Return the [x, y] coordinate for the center point of the cell that contains the specified text.  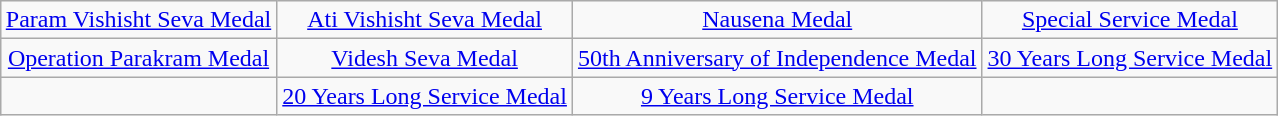
Operation Parakram Medal [138, 58]
Videsh Seva Medal [425, 58]
20 Years Long Service Medal [425, 96]
Ati Vishisht Seva Medal [425, 20]
9 Years Long Service Medal [777, 96]
Special Service Medal [1130, 20]
50th Anniversary of Independence Medal [777, 58]
Nausena Medal [777, 20]
30 Years Long Service Medal [1130, 58]
Param Vishisht Seva Medal [138, 20]
